Find where the given text appears and provide that cell's center as [x, y] coordinate. 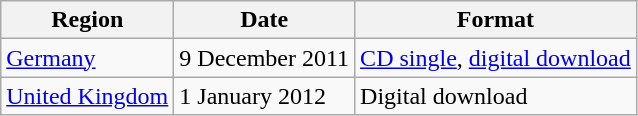
Date [264, 20]
CD single, digital download [496, 58]
9 December 2011 [264, 58]
1 January 2012 [264, 96]
Germany [88, 58]
United Kingdom [88, 96]
Format [496, 20]
Digital download [496, 96]
Region [88, 20]
